Output the [X, Y] coordinate of the center of the cell containing the given text.  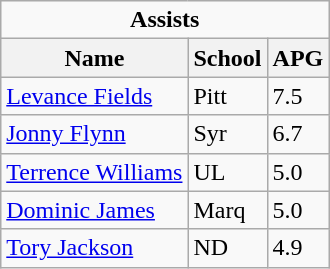
Jonny Flynn [94, 134]
Tory Jackson [94, 248]
6.7 [298, 134]
School [228, 58]
APG [298, 58]
ND [228, 248]
Name [94, 58]
Marq [228, 210]
Terrence Williams [94, 172]
Dominic James [94, 210]
Levance Fields [94, 96]
UL [228, 172]
7.5 [298, 96]
Assists [165, 20]
Syr [228, 134]
4.9 [298, 248]
Pitt [228, 96]
